Capture the cell that displays the provided text and extract its (x, y) central coordinate. 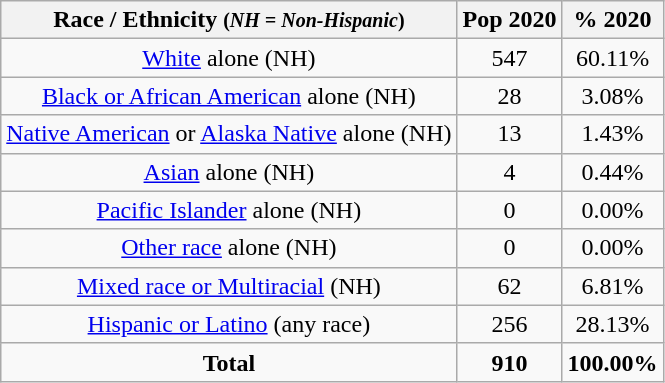
28 (510, 96)
Hispanic or Latino (any race) (229, 324)
Race / Ethnicity (NH = Non-Hispanic) (229, 20)
256 (510, 324)
White alone (NH) (229, 58)
Black or African American alone (NH) (229, 96)
60.11% (612, 58)
% 2020 (612, 20)
13 (510, 134)
Pop 2020 (510, 20)
100.00% (612, 362)
3.08% (612, 96)
Asian alone (NH) (229, 172)
547 (510, 58)
Mixed race or Multiracial (NH) (229, 286)
Pacific Islander alone (NH) (229, 210)
62 (510, 286)
Total (229, 362)
6.81% (612, 286)
4 (510, 172)
0.44% (612, 172)
910 (510, 362)
Other race alone (NH) (229, 248)
Native American or Alaska Native alone (NH) (229, 134)
28.13% (612, 324)
1.43% (612, 134)
